From the cell containing the given text, extract its center point as (x, y) coordinate. 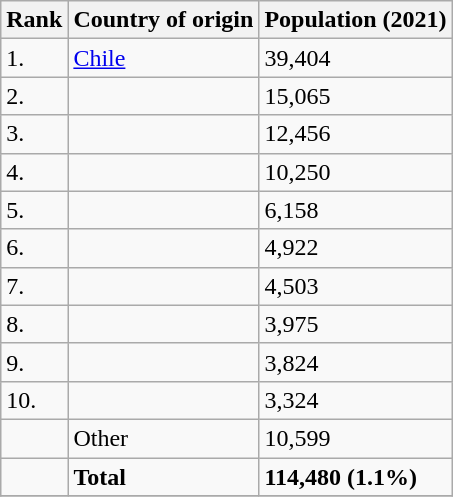
Population (2021) (356, 20)
4,503 (356, 286)
3,975 (356, 324)
10,250 (356, 172)
5. (34, 210)
4. (34, 172)
1. (34, 58)
Other (164, 438)
2. (34, 96)
7. (34, 286)
4,922 (356, 248)
8. (34, 324)
Country of origin (164, 20)
Chile (164, 58)
9. (34, 362)
39,404 (356, 58)
3. (34, 134)
114,480 (1.1%) (356, 477)
6. (34, 248)
Rank (34, 20)
10,599 (356, 438)
Total (164, 477)
12,456 (356, 134)
6,158 (356, 210)
15,065 (356, 96)
10. (34, 400)
3,824 (356, 362)
3,324 (356, 400)
